Capture the cell that displays the provided text and extract its [X, Y] central coordinate. 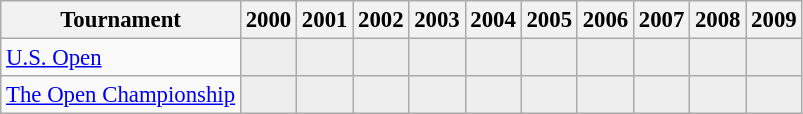
2003 [437, 20]
The Open Championship [121, 95]
2001 [325, 20]
2000 [268, 20]
Tournament [121, 20]
2009 [774, 20]
2004 [493, 20]
2006 [605, 20]
2007 [661, 20]
2008 [718, 20]
U.S. Open [121, 58]
2005 [549, 20]
2002 [381, 20]
